From the cell containing the given text, extract its center point as (x, y) coordinate. 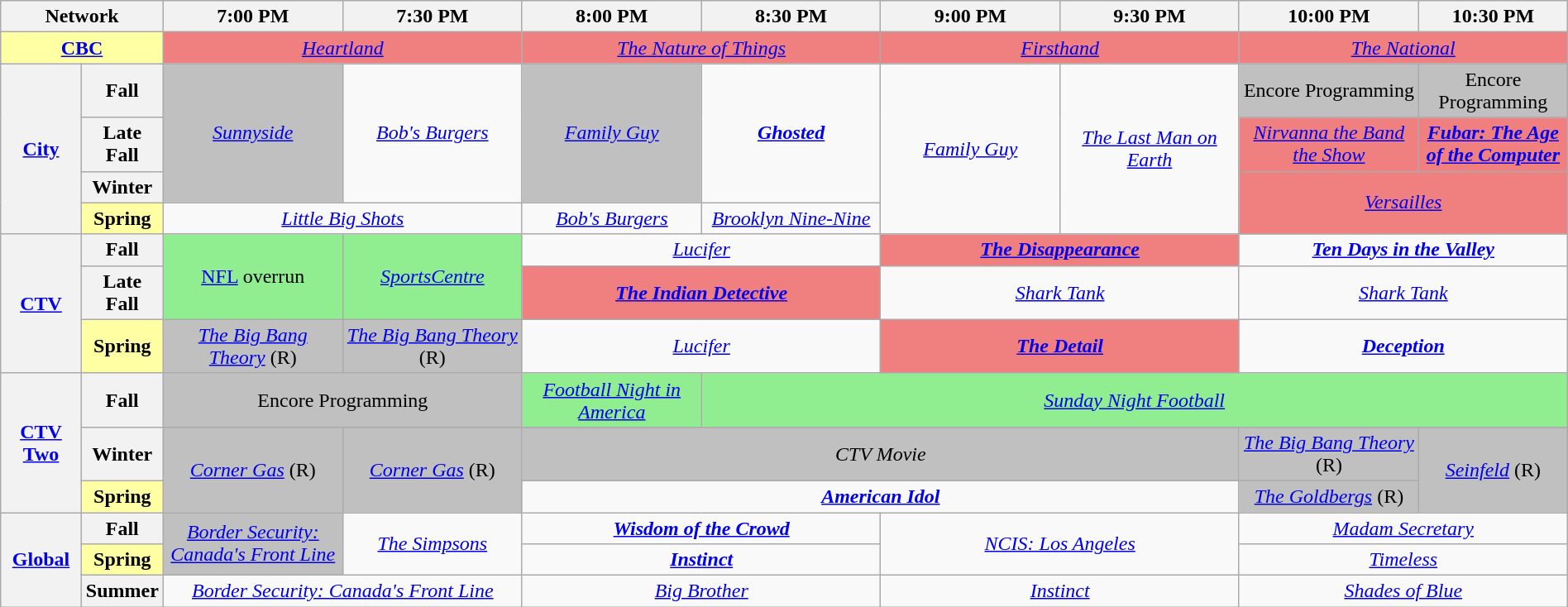
The National (1403, 48)
8:30 PM (791, 17)
10:00 PM (1328, 17)
Sunday Night Football (1135, 400)
7:30 PM (432, 17)
The Detail (1060, 346)
Wisdom of the Crowd (701, 528)
The Goldbergs (R) (1328, 496)
9:00 PM (971, 17)
The Indian Detective (701, 293)
8:00 PM (612, 17)
9:30 PM (1150, 17)
Ten Days in the Valley (1403, 250)
American Idol (880, 496)
Football Night in America (612, 400)
CTV Movie (880, 453)
Firsthand (1060, 48)
The Nature of Things (701, 48)
The Simpsons (432, 544)
CTV (41, 303)
City (41, 149)
Little Big Shots (342, 218)
Brooklyn Nine-Nine (791, 218)
Nirvanna the Band the Show (1328, 144)
Seinfeld (R) (1494, 470)
Fubar: The Age of the Computer (1494, 144)
Versailles (1403, 203)
The Disappearance (1060, 250)
CTV Two (41, 442)
Network (83, 17)
Sunnyside (253, 133)
Summer (122, 591)
7:00 PM (253, 17)
Global (41, 560)
Big Brother (701, 591)
Heartland (342, 48)
CBC (83, 48)
NCIS: Los Angeles (1060, 544)
10:30 PM (1494, 17)
Ghosted (791, 133)
SportsCentre (432, 276)
The Last Man on Earth (1150, 149)
Shades of Blue (1403, 591)
Deception (1403, 346)
Timeless (1403, 560)
Madam Secretary (1403, 528)
NFL overrun (253, 276)
